Output the (x, y) coordinate of the center of the cell containing the given text.  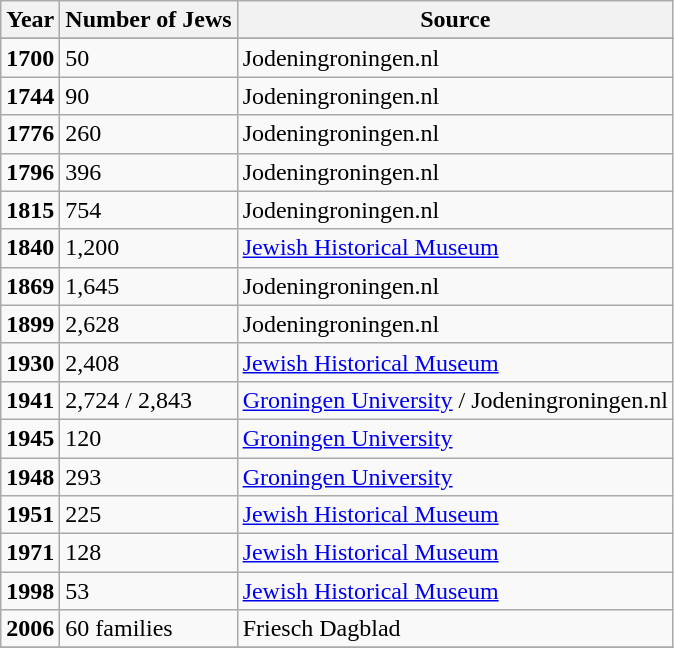
1869 (30, 286)
Number of Jews (148, 20)
53 (148, 591)
1945 (30, 438)
1796 (30, 172)
Friesch Dagblad (455, 629)
90 (148, 96)
2,408 (148, 362)
1744 (30, 96)
60 families (148, 629)
1,645 (148, 286)
260 (148, 134)
754 (148, 210)
120 (148, 438)
1971 (30, 553)
50 (148, 58)
1700 (30, 58)
1,200 (148, 248)
Year (30, 20)
1930 (30, 362)
1899 (30, 324)
2006 (30, 629)
2,628 (148, 324)
1840 (30, 248)
396 (148, 172)
1776 (30, 134)
1941 (30, 400)
225 (148, 515)
128 (148, 553)
Source (455, 20)
1815 (30, 210)
293 (148, 477)
2,724 / 2,843 (148, 400)
1948 (30, 477)
1951 (30, 515)
1998 (30, 591)
Groningen University / Jodeningroningen.nl (455, 400)
